Scan for the cell matching the given text and deliver its (x, y) coordinate at center. 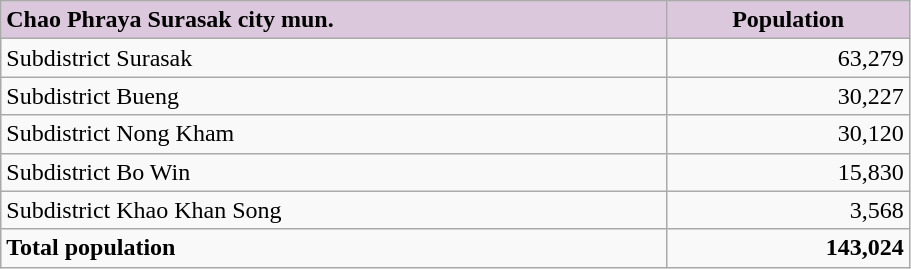
Subdistrict Bo Win (334, 172)
3,568 (788, 210)
Subdistrict Nong Kham (334, 134)
30,120 (788, 134)
Subdistrict Bueng (334, 96)
Total population (334, 248)
Population (788, 20)
30,227 (788, 96)
15,830 (788, 172)
143,024 (788, 248)
Subdistrict Surasak (334, 58)
Subdistrict Khao Khan Song (334, 210)
63,279 (788, 58)
Chao Phraya Surasak city mun. (334, 20)
